Capture the cell that displays the provided text and extract its [X, Y] central coordinate. 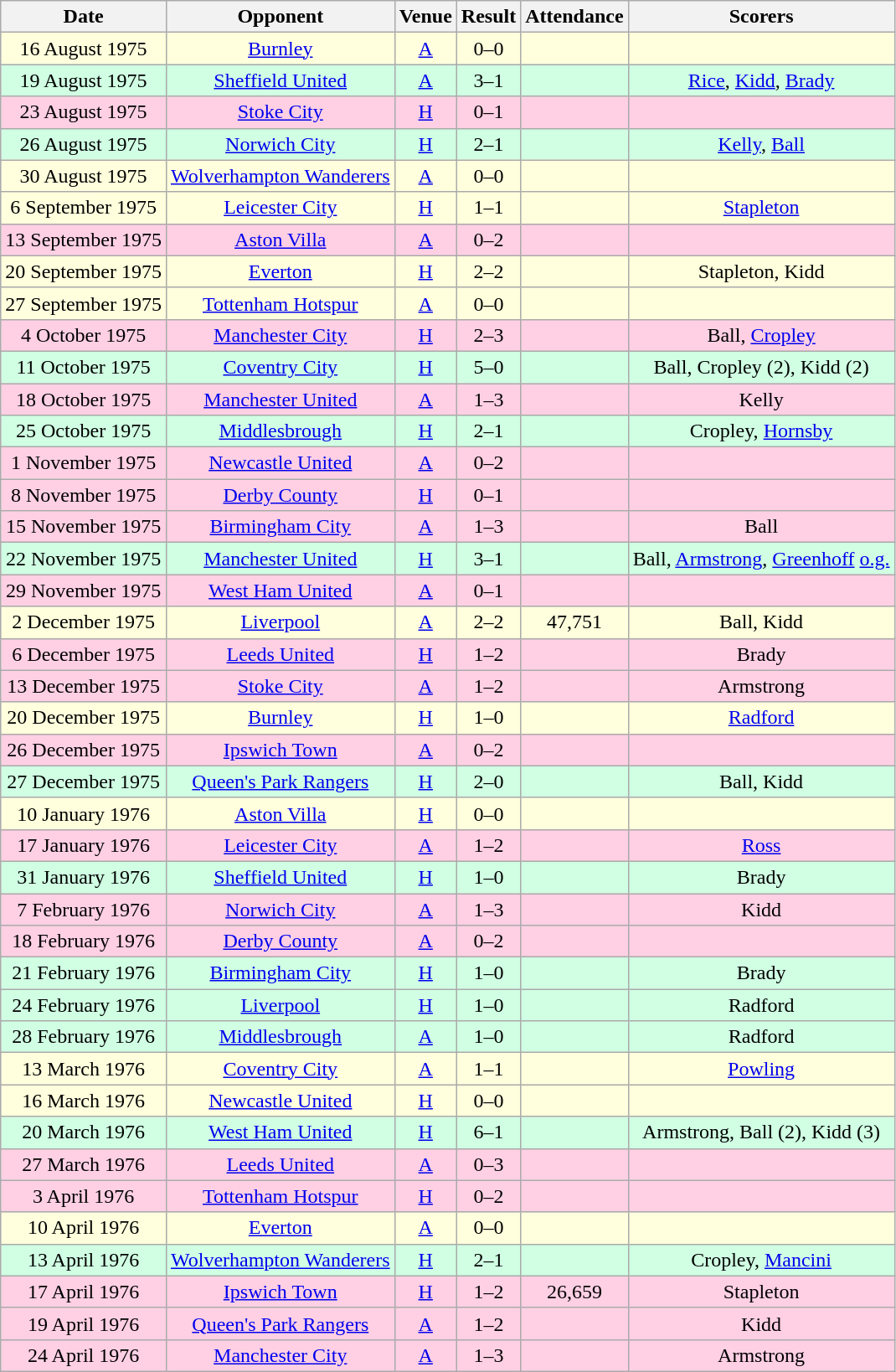
16 August 1975 [84, 49]
26 August 1975 [84, 144]
19 August 1975 [84, 80]
19 April 1976 [84, 1323]
15 November 1975 [84, 527]
6–1 [488, 1132]
Opponent [280, 17]
Date [84, 17]
13 March 1976 [84, 1069]
7 February 1976 [84, 909]
21 February 1976 [84, 973]
47,751 [574, 622]
2–0 [488, 781]
27 September 1975 [84, 303]
23 August 1975 [84, 112]
6 September 1975 [84, 208]
29 November 1975 [84, 591]
Kelly [761, 400]
27 December 1975 [84, 781]
Ross [761, 845]
Kelly, Ball [761, 144]
3 April 1976 [84, 1196]
Ball [761, 527]
16 March 1976 [84, 1101]
20 December 1975 [84, 718]
20 March 1976 [84, 1132]
Attendance [574, 17]
Ball, Armstrong, Greenhoff o.g. [761, 559]
4 October 1975 [84, 335]
31 January 1976 [84, 877]
2–3 [488, 335]
6 December 1975 [84, 654]
13 April 1976 [84, 1260]
Powling [761, 1069]
Armstrong, Ball (2), Kidd (3) [761, 1132]
22 November 1975 [84, 559]
0–3 [488, 1164]
Result [488, 17]
Cropley, Mancini [761, 1260]
17 January 1976 [84, 845]
18 October 1975 [84, 400]
10 January 1976 [84, 813]
Ball, Cropley (2), Kidd (2) [761, 367]
1 November 1975 [84, 463]
28 February 1976 [84, 1037]
Venue [425, 17]
20 September 1975 [84, 271]
25 October 1975 [84, 431]
8 November 1975 [84, 495]
13 September 1975 [84, 240]
30 August 1975 [84, 176]
24 April 1976 [84, 1355]
27 March 1976 [84, 1164]
Cropley, Hornsby [761, 431]
17 April 1976 [84, 1292]
Ball, Cropley [761, 335]
Rice, Kidd, Brady [761, 80]
11 October 1975 [84, 367]
18 February 1976 [84, 941]
24 February 1976 [84, 1005]
26,659 [574, 1292]
5–0 [488, 367]
Scorers [761, 17]
2 December 1975 [84, 622]
Stapleton, Kidd [761, 271]
26 December 1975 [84, 750]
10 April 1976 [84, 1228]
13 December 1975 [84, 686]
